Determine the (X, Y) coordinate at the center of the cell enclosing the given text.  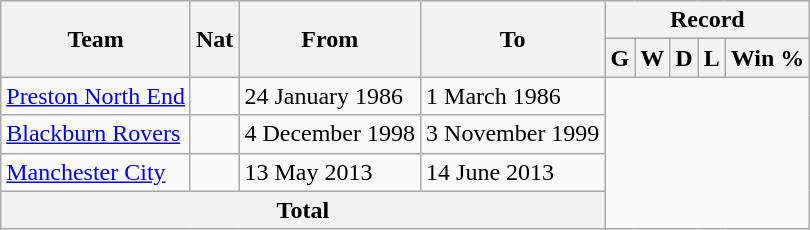
14 June 2013 (513, 172)
3 November 1999 (513, 134)
Manchester City (96, 172)
Preston North End (96, 96)
From (330, 39)
Nat (214, 39)
4 December 1998 (330, 134)
13 May 2013 (330, 172)
To (513, 39)
Blackburn Rovers (96, 134)
1 March 1986 (513, 96)
D (684, 58)
Total (303, 210)
Record (708, 20)
Win % (768, 58)
W (652, 58)
L (712, 58)
Team (96, 39)
24 January 1986 (330, 96)
G (620, 58)
